From the cell containing the given text, extract its center point as [X, Y] coordinate. 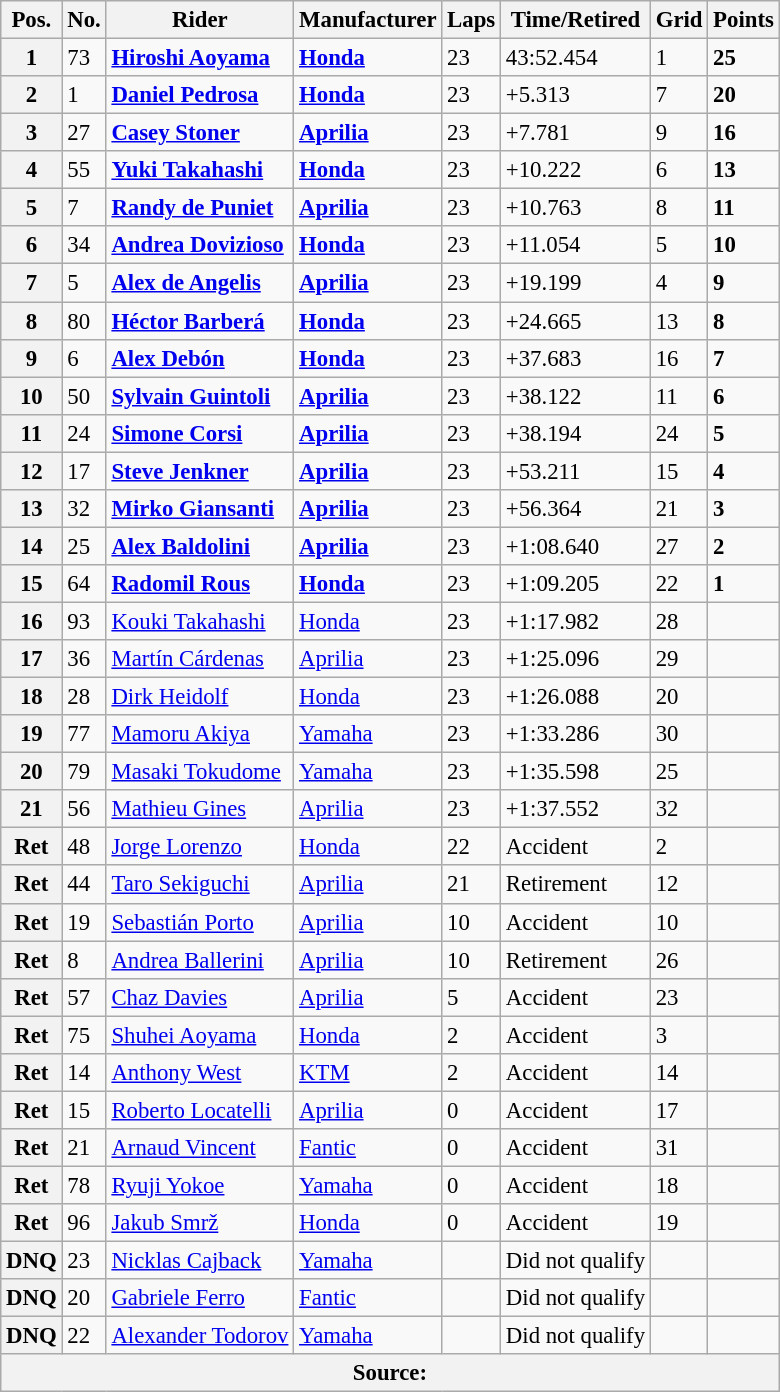
48 [84, 847]
Alex de Angelis [200, 283]
+1:33.286 [576, 734]
36 [84, 659]
+1:08.640 [576, 546]
Points [744, 20]
Time/Retired [576, 20]
78 [84, 1185]
77 [84, 734]
96 [84, 1223]
+7.781 [576, 133]
31 [678, 1148]
Jorge Lorenzo [200, 847]
44 [84, 885]
+38.122 [576, 396]
Chaz Davies [200, 997]
+1:35.598 [576, 772]
56 [84, 809]
30 [678, 734]
Dirk Heidolf [200, 697]
+56.364 [576, 509]
Simone Corsi [200, 433]
+53.211 [576, 471]
Sebastián Porto [200, 922]
Arnaud Vincent [200, 1148]
Jakub Smrž [200, 1223]
Shuhei Aoyama [200, 1035]
+10.763 [576, 208]
73 [84, 58]
93 [84, 621]
79 [84, 772]
+10.222 [576, 170]
+37.683 [576, 358]
Yuki Takahashi [200, 170]
+19.199 [576, 283]
+1:17.982 [576, 621]
Radomil Rous [200, 584]
80 [84, 321]
+1:09.205 [576, 584]
Alex Baldolini [200, 546]
Gabriele Ferro [200, 1298]
26 [678, 960]
Grid [678, 20]
29 [678, 659]
55 [84, 170]
64 [84, 584]
+38.194 [576, 433]
Andrea Dovizioso [200, 245]
Rider [200, 20]
+1:26.088 [576, 697]
34 [84, 245]
Steve Jenkner [200, 471]
Manufacturer [368, 20]
Taro Sekiguchi [200, 885]
KTM [368, 1073]
50 [84, 396]
Anthony West [200, 1073]
75 [84, 1035]
+1:25.096 [576, 659]
+11.054 [576, 245]
Héctor Barberá [200, 321]
Pos. [32, 20]
Roberto Locatelli [200, 1110]
Sylvain Guintoli [200, 396]
Alex Debón [200, 358]
Nicklas Cajback [200, 1261]
Andrea Ballerini [200, 960]
+1:37.552 [576, 809]
Laps [472, 20]
Daniel Pedrosa [200, 95]
Alexander Todorov [200, 1336]
57 [84, 997]
Hiroshi Aoyama [200, 58]
Martín Cárdenas [200, 659]
+24.665 [576, 321]
No. [84, 20]
Randy de Puniet [200, 208]
+5.313 [576, 95]
Casey Stoner [200, 133]
Mathieu Gines [200, 809]
43:52.454 [576, 58]
Source: [390, 1373]
Mirko Giansanti [200, 509]
Ryuji Yokoe [200, 1185]
Kouki Takahashi [200, 621]
Masaki Tokudome [200, 772]
Mamoru Akiya [200, 734]
